Return (X, Y) of the center of cell containing provided text 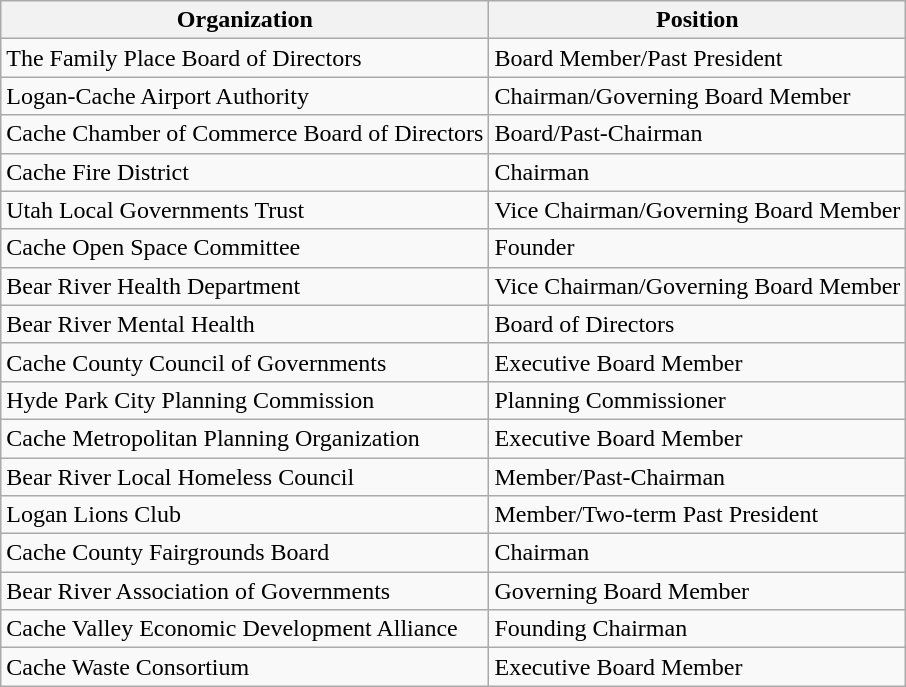
Cache Fire District (245, 172)
Board/Past-Chairman (698, 134)
Logan Lions Club (245, 515)
Hyde Park City Planning Commission (245, 400)
Bear River Association of Governments (245, 591)
The Family Place Board of Directors (245, 58)
Cache County Fairgrounds Board (245, 553)
Logan-Cache Airport Authority (245, 96)
Position (698, 20)
Cache Waste Consortium (245, 667)
Planning Commissioner (698, 400)
Founder (698, 248)
Member/Past-Chairman (698, 477)
Organization (245, 20)
Board Member/Past President (698, 58)
Cache Valley Economic Development Alliance (245, 629)
Bear River Health Department (245, 286)
Cache County Council of Governments (245, 362)
Cache Chamber of Commerce Board of Directors (245, 134)
Utah Local Governments Trust (245, 210)
Founding Chairman (698, 629)
Board of Directors (698, 324)
Governing Board Member (698, 591)
Member/Two-term Past President (698, 515)
Bear River Local Homeless Council (245, 477)
Bear River Mental Health (245, 324)
Cache Open Space Committee (245, 248)
Cache Metropolitan Planning Organization (245, 438)
Chairman/Governing Board Member (698, 96)
